Capture the cell that displays the provided text and extract its [X, Y] central coordinate. 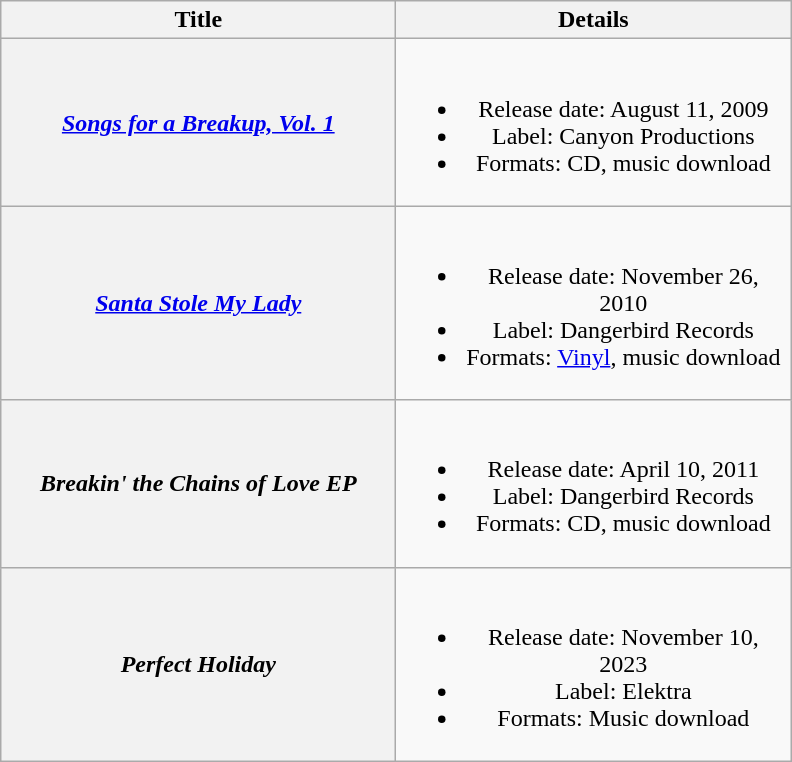
Title [198, 20]
Release date: November 10, 2023Label: ElektraFormats: Music download [594, 664]
Santa Stole My Lady [198, 303]
Breakin' the Chains of Love EP [198, 484]
Details [594, 20]
Release date: November 26, 2010Label: Dangerbird RecordsFormats: Vinyl, music download [594, 303]
Songs for a Breakup, Vol. 1 [198, 122]
Release date: August 11, 2009Label: Canyon ProductionsFormats: CD, music download [594, 122]
Release date: April 10, 2011Label: Dangerbird RecordsFormats: CD, music download [594, 484]
Perfect Holiday [198, 664]
